Return the (X, Y) coordinate for the center point of the cell that contains the specified text.  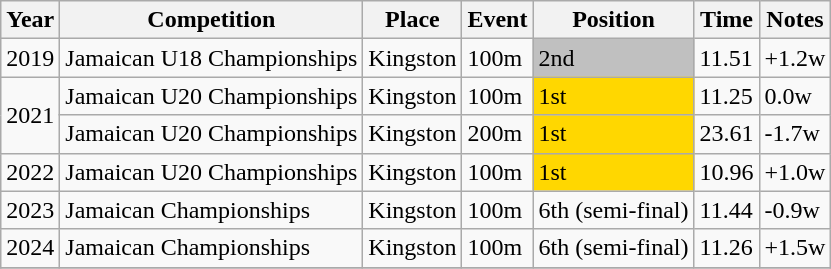
2024 (30, 248)
Place (412, 20)
Year (30, 20)
2022 (30, 172)
0.0w (795, 96)
200m (498, 134)
Position (614, 20)
+1.0w (795, 172)
-1.7w (795, 134)
11.51 (726, 58)
+1.2w (795, 58)
23.61 (726, 134)
10.96 (726, 172)
Jamaican U18 Championships (212, 58)
2021 (30, 115)
Notes (795, 20)
Time (726, 20)
Competition (212, 20)
-0.9w (795, 210)
Event (498, 20)
2023 (30, 210)
11.44 (726, 210)
11.26 (726, 248)
11.25 (726, 96)
2019 (30, 58)
2nd (614, 58)
+1.5w (795, 248)
